Extract the (X, Y) coordinate from the center of the cell holding the provided text.  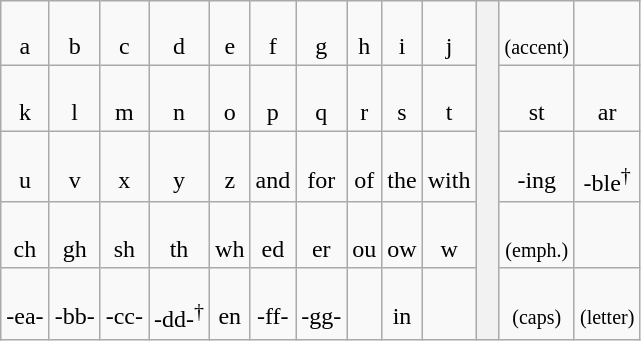
st (536, 98)
wh (230, 234)
g (322, 34)
en (230, 303)
in (402, 303)
er (322, 234)
y (178, 167)
a (25, 34)
th (178, 234)
-cc- (124, 303)
p (273, 98)
(letter) (606, 303)
-ble† (606, 167)
gh (74, 234)
-ing (536, 167)
w (449, 234)
-dd-† (178, 303)
h (364, 34)
ed (273, 234)
m (124, 98)
o (230, 98)
(emph.) (536, 234)
(caps) (536, 303)
u (25, 167)
and (273, 167)
t (449, 98)
ch (25, 234)
i (402, 34)
ow (402, 234)
b (74, 34)
r (364, 98)
-ff- (273, 303)
ar (606, 98)
d (178, 34)
for (322, 167)
z (230, 167)
of (364, 167)
the (402, 167)
-ea- (25, 303)
-gg- (322, 303)
c (124, 34)
ou (364, 234)
l (74, 98)
v (74, 167)
n (178, 98)
(accent) (536, 34)
s (402, 98)
-bb- (74, 303)
f (273, 34)
e (230, 34)
k (25, 98)
x (124, 167)
j (449, 34)
sh (124, 234)
q (322, 98)
with (449, 167)
